Detect which cell encompasses the target text, then output its (x, y) center coordinate. 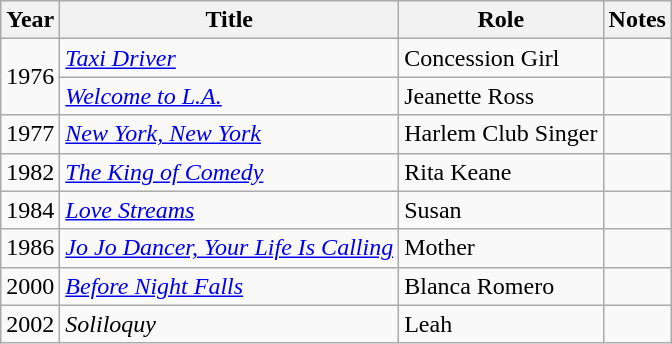
1986 (30, 248)
Soliloquy (230, 324)
Before Night Falls (230, 286)
The King of Comedy (230, 172)
Notes (637, 20)
Jo Jo Dancer, Your Life Is Calling (230, 248)
Role (501, 20)
Year (30, 20)
Leah (501, 324)
Mother (501, 248)
Blanca Romero (501, 286)
Rita Keane (501, 172)
New York, New York (230, 134)
Susan (501, 210)
Jeanette Ross (501, 96)
1977 (30, 134)
Taxi Driver (230, 58)
Title (230, 20)
1982 (30, 172)
2002 (30, 324)
2000 (30, 286)
1976 (30, 77)
Love Streams (230, 210)
1984 (30, 210)
Harlem Club Singer (501, 134)
Concession Girl (501, 58)
Welcome to L.A. (230, 96)
